Pinpoint the cell where the given text exists, returning its (X, Y) midpoint coordinate. 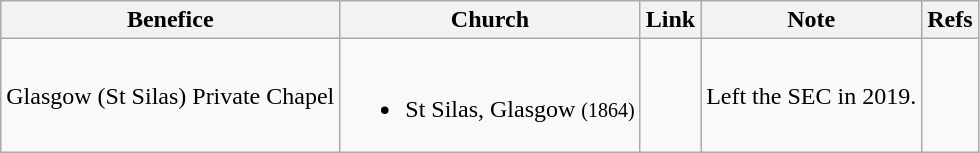
St Silas, Glasgow (1864) (490, 96)
Benefice (170, 20)
Refs (950, 20)
Note (812, 20)
Left the SEC in 2019. (812, 96)
Link (670, 20)
Church (490, 20)
Glasgow (St Silas) Private Chapel (170, 96)
